Find where the given text appears and provide that cell's center as (x, y) coordinate. 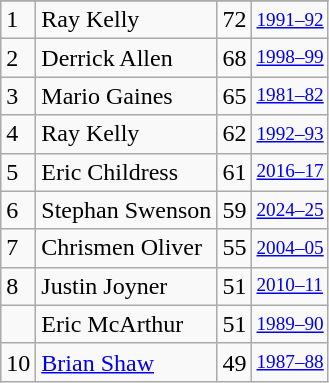
65 (234, 96)
1987–88 (290, 362)
55 (234, 248)
Chrismen Oliver (126, 248)
1989–90 (290, 324)
2024–25 (290, 210)
2016–17 (290, 172)
Brian Shaw (126, 362)
2004–05 (290, 248)
4 (18, 134)
68 (234, 58)
Mario Gaines (126, 96)
49 (234, 362)
62 (234, 134)
Derrick Allen (126, 58)
1998–99 (290, 58)
1992–93 (290, 134)
Eric Childress (126, 172)
61 (234, 172)
Eric McArthur (126, 324)
7 (18, 248)
1 (18, 20)
2 (18, 58)
6 (18, 210)
Justin Joyner (126, 286)
2010–11 (290, 286)
8 (18, 286)
72 (234, 20)
1991–92 (290, 20)
5 (18, 172)
Stephan Swenson (126, 210)
3 (18, 96)
1981–82 (290, 96)
59 (234, 210)
10 (18, 362)
